Search for the cell housing the specified text and yield its (X, Y) center coordinate. 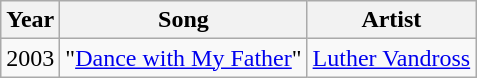
Luther Vandross (392, 58)
"Dance with My Father" (184, 58)
Song (184, 20)
2003 (30, 58)
Artist (392, 20)
Year (30, 20)
